Determine the [X, Y] coordinate at the center of the cell enclosing the given text.  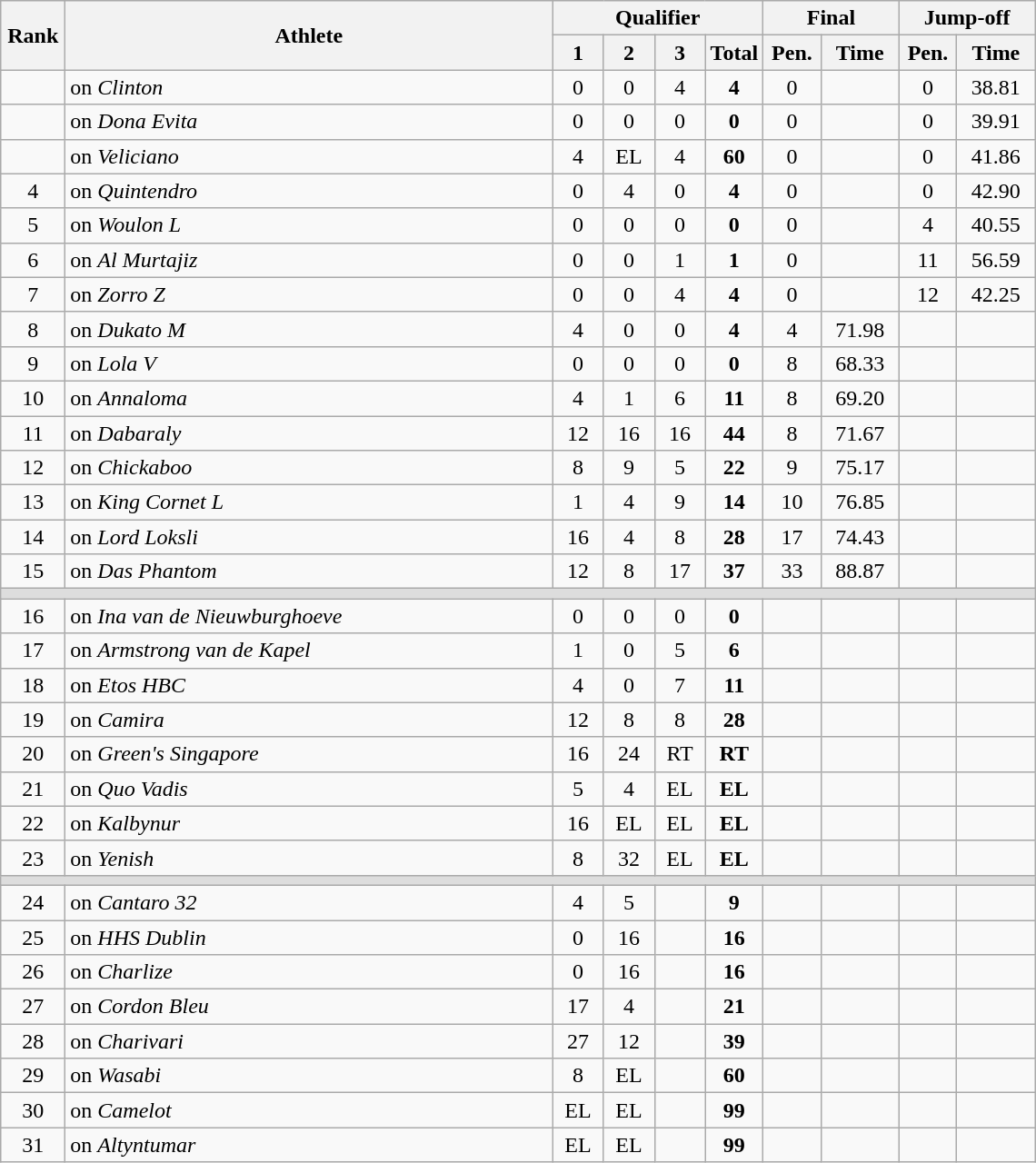
Athlete [309, 35]
Total [734, 53]
18 [33, 685]
32 [629, 858]
56.59 [996, 260]
on Cordon Bleu [309, 1007]
on Yenish [309, 858]
on Etos HBC [309, 685]
on Zorro Z [309, 294]
26 [33, 972]
3 [680, 53]
39.91 [996, 122]
on Armstrong van de Kapel [309, 651]
on Kalbynur [309, 823]
30 [33, 1110]
on Lola V [309, 363]
71.67 [860, 433]
29 [33, 1076]
Final [832, 18]
23 [33, 858]
Qualifier [658, 18]
on HHS Dublin [309, 937]
40.55 [996, 225]
on Charlize [309, 972]
on Green's Singapore [309, 754]
on Camelot [309, 1110]
71.98 [860, 329]
88.87 [860, 572]
33 [792, 572]
44 [734, 433]
on Cantaro 32 [309, 902]
42.90 [996, 191]
13 [33, 502]
74.43 [860, 537]
on Chickaboo [309, 468]
on Camira [309, 720]
2 [629, 53]
on King Cornet L [309, 502]
on Das Phantom [309, 572]
19 [33, 720]
on Veliciano [309, 156]
on Dukato M [309, 329]
37 [734, 572]
on Dona Evita [309, 122]
Rank [33, 35]
Jump-off [967, 18]
on Wasabi [309, 1076]
on Lord Loksli [309, 537]
on Ina van de Nieuwburghoeve [309, 616]
39 [734, 1041]
on Quintendro [309, 191]
75.17 [860, 468]
on Quo Vadis [309, 789]
on Annaloma [309, 398]
on Clinton [309, 87]
38.81 [996, 87]
25 [33, 937]
76.85 [860, 502]
on Al Murtajiz [309, 260]
20 [33, 754]
42.25 [996, 294]
15 [33, 572]
on Woulon L [309, 225]
31 [33, 1145]
on Charivari [309, 1041]
on Altyntumar [309, 1145]
on Dabaraly [309, 433]
69.20 [860, 398]
41.86 [996, 156]
68.33 [860, 363]
